Search for the cell housing the specified text and yield its [X, Y] center coordinate. 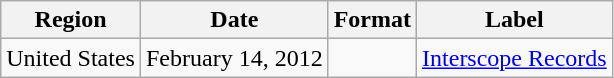
February 14, 2012 [234, 58]
United States [71, 58]
Date [234, 20]
Interscope Records [515, 58]
Region [71, 20]
Format [372, 20]
Label [515, 20]
